Find where the given text appears and provide that cell's center as (x, y) coordinate. 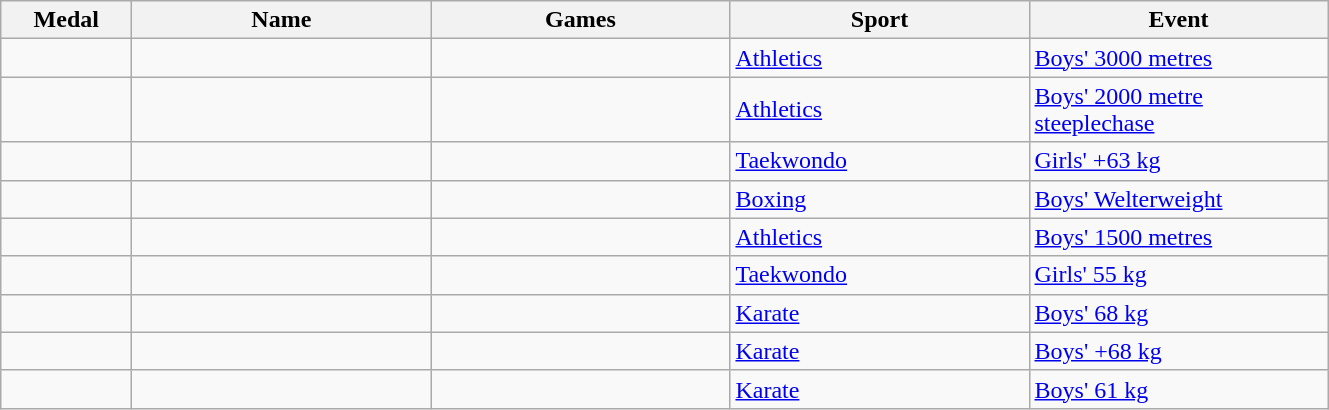
Boys' +68 kg (1178, 351)
Sport (880, 20)
Boys' 3000 metres (1178, 58)
Event (1178, 20)
Boys' 2000 metre steeplechase (1178, 110)
Boys' Welterweight (1178, 199)
Girls' 55 kg (1178, 275)
Boys' 61 kg (1178, 389)
Boxing (880, 199)
Boys' 68 kg (1178, 313)
Girls' +63 kg (1178, 161)
Medal (66, 20)
Name (282, 20)
Games (580, 20)
Boys' 1500 metres (1178, 237)
